From the cell containing the given text, extract its center point as (x, y) coordinate. 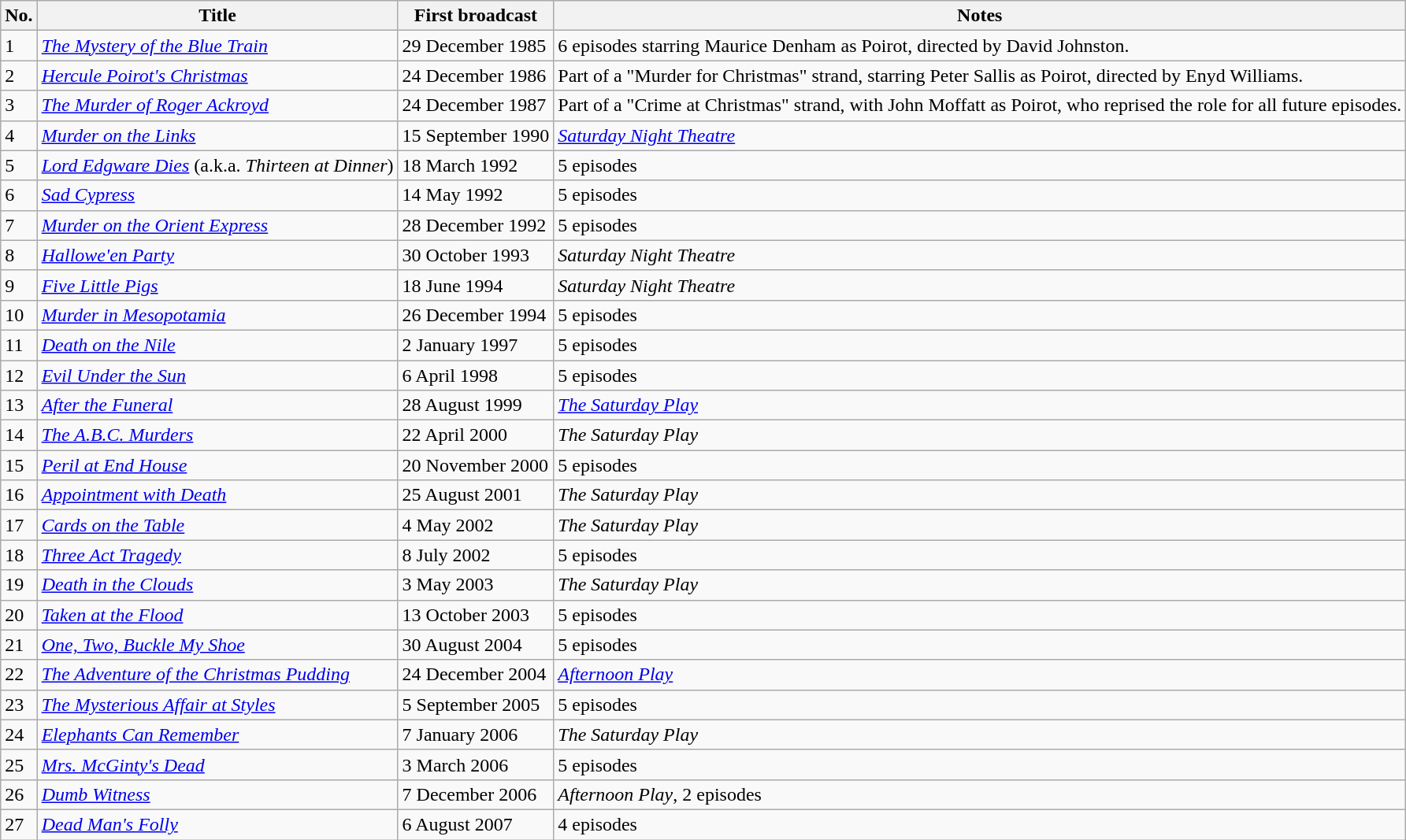
15 (19, 465)
26 (19, 794)
26 December 1994 (476, 315)
25 (19, 764)
4 (19, 135)
First broadcast (476, 16)
Death in the Clouds (217, 585)
Five Little Pigs (217, 285)
8 July 2002 (476, 555)
25 August 2001 (476, 495)
6 August 2007 (476, 824)
21 (19, 645)
The Murder of Roger Ackroyd (217, 105)
10 (19, 315)
22 (19, 675)
7 December 2006 (476, 794)
4 episodes (980, 824)
Murder on the Orient Express (217, 225)
Murder on the Links (217, 135)
3 March 2006 (476, 764)
13 (19, 405)
27 (19, 824)
17 (19, 525)
1 (19, 46)
8 (19, 255)
24 December 1986 (476, 76)
15 September 1990 (476, 135)
13 October 2003 (476, 615)
The Mysterious Affair at Styles (217, 705)
7 January 2006 (476, 735)
Title (217, 16)
29 December 1985 (476, 46)
3 May 2003 (476, 585)
Dead Man's Folly (217, 824)
18 March 1992 (476, 165)
11 (19, 345)
Part of a "Crime at Christmas" strand, with John Moffatt as Poirot, who reprised the role for all future episodes. (980, 105)
Dumb Witness (217, 794)
The A.B.C. Murders (217, 435)
30 August 2004 (476, 645)
The Adventure of the Christmas Pudding (217, 675)
Evil Under the Sun (217, 376)
4 May 2002 (476, 525)
19 (19, 585)
2 January 1997 (476, 345)
Taken at the Flood (217, 615)
Sad Cypress (217, 195)
Lord Edgware Dies (a.k.a. Thirteen at Dinner) (217, 165)
The Mystery of the Blue Train (217, 46)
14 (19, 435)
Afternoon Play (980, 675)
22 April 2000 (476, 435)
3 (19, 105)
16 (19, 495)
Appointment with Death (217, 495)
18 June 1994 (476, 285)
30 October 1993 (476, 255)
Elephants Can Remember (217, 735)
12 (19, 376)
28 December 1992 (476, 225)
9 (19, 285)
Hallowe'en Party (217, 255)
24 December 2004 (476, 675)
After the Funeral (217, 405)
2 (19, 76)
Hercule Poirot's Christmas (217, 76)
23 (19, 705)
Death on the Nile (217, 345)
7 (19, 225)
Part of a "Murder for Christmas" strand, starring Peter Sallis as Poirot, directed by Enyd Williams. (980, 76)
20 November 2000 (476, 465)
24 December 1987 (476, 105)
Murder in Mesopotamia (217, 315)
6 episodes starring Maurice Denham as Poirot, directed by David Johnston. (980, 46)
5 (19, 165)
Afternoon Play, 2 episodes (980, 794)
6 April 1998 (476, 376)
18 (19, 555)
Cards on the Table (217, 525)
28 August 1999 (476, 405)
14 May 1992 (476, 195)
No. (19, 16)
Peril at End House (217, 465)
24 (19, 735)
Three Act Tragedy (217, 555)
One, Two, Buckle My Shoe (217, 645)
Notes (980, 16)
6 (19, 195)
5 September 2005 (476, 705)
Mrs. McGinty's Dead (217, 764)
20 (19, 615)
